Locate the cell with the specified text and output its [x, y] center coordinate. 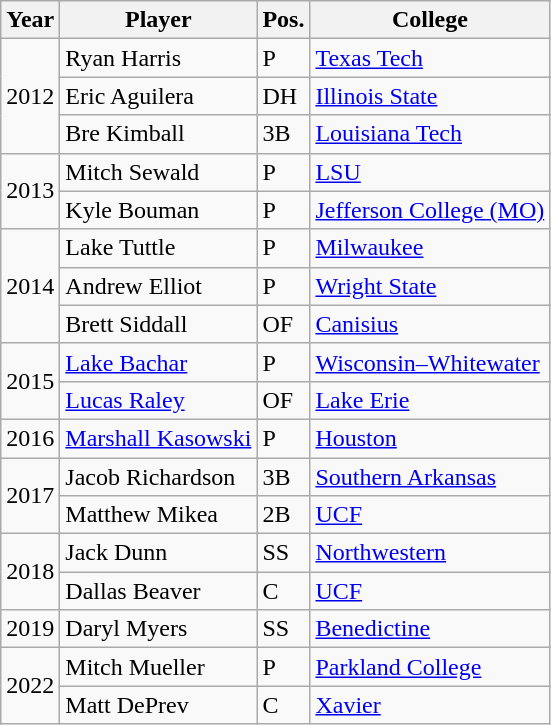
Ryan Harris [158, 58]
Dallas Beaver [158, 591]
Southern Arkansas [430, 477]
2012 [30, 96]
Player [158, 20]
Louisiana Tech [430, 134]
Jefferson College (MO) [430, 210]
Kyle Bouman [158, 210]
Wright State [430, 286]
Brett Siddall [158, 324]
Year [30, 20]
Wisconsin–Whitewater [430, 362]
Lake Bachar [158, 362]
Texas Tech [430, 58]
2015 [30, 381]
Xavier [430, 705]
Parkland College [430, 667]
Milwaukee [430, 248]
Bre Kimball [158, 134]
Marshall Kasowski [158, 438]
Benedictine [430, 629]
DH [284, 96]
2019 [30, 629]
Matt DePrev [158, 705]
Mitch Sewald [158, 172]
Northwestern [430, 553]
2013 [30, 191]
LSU [430, 172]
2018 [30, 572]
Eric Aguilera [158, 96]
Lucas Raley [158, 400]
Jack Dunn [158, 553]
2017 [30, 496]
Matthew Mikea [158, 515]
2022 [30, 686]
Andrew Elliot [158, 286]
Lake Erie [430, 400]
Daryl Myers [158, 629]
Jacob Richardson [158, 477]
Illinois State [430, 96]
2014 [30, 286]
Canisius [430, 324]
Lake Tuttle [158, 248]
Houston [430, 438]
Mitch Mueller [158, 667]
College [430, 20]
2B [284, 515]
2016 [30, 438]
Pos. [284, 20]
